Scan for the cell matching the given text and deliver its (X, Y) coordinate at center. 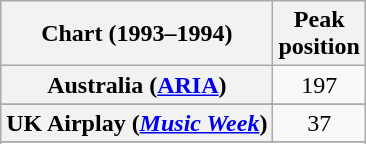
197 (319, 85)
UK Airplay (Music Week) (137, 123)
Chart (1993–1994) (137, 34)
Australia (ARIA) (137, 85)
Peakposition (319, 34)
37 (319, 123)
